For the text-containing cell, return its midpoint in [x, y] coordinate format. 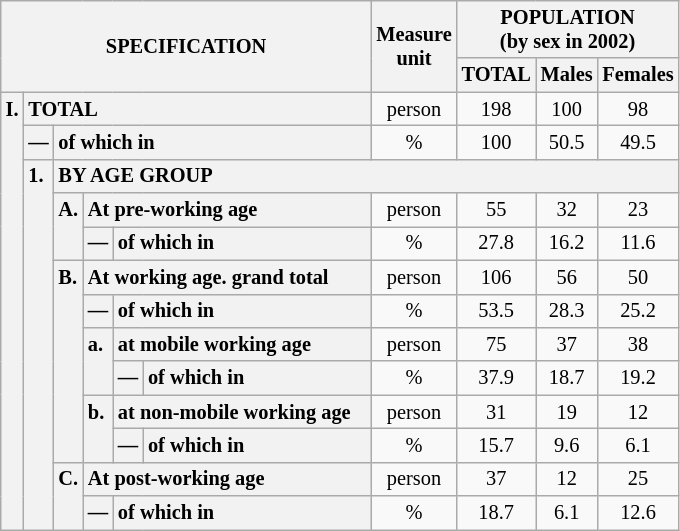
9.6 [567, 445]
at mobile working age [242, 344]
37.9 [496, 378]
b. [98, 428]
Males [567, 75]
At working age. grand total [227, 277]
Measure unit [414, 46]
SPECIFICATION [186, 46]
31 [496, 412]
27.8 [496, 243]
28.3 [567, 311]
75 [496, 344]
50 [638, 277]
a. [98, 360]
38 [638, 344]
25.2 [638, 311]
32 [567, 210]
At pre-working age [227, 210]
15.7 [496, 445]
12.6 [638, 513]
55 [496, 210]
B. [68, 361]
At post-working age [227, 479]
A. [68, 226]
25 [638, 479]
I. [12, 311]
19.2 [638, 378]
at non-mobile working age [242, 412]
1. [38, 344]
16.2 [567, 243]
23 [638, 210]
POPULATION (by sex in 2002) [568, 29]
98 [638, 109]
C. [68, 496]
53.5 [496, 311]
198 [496, 109]
19 [567, 412]
Females [638, 75]
BY AGE GROUP [366, 176]
106 [496, 277]
56 [567, 277]
49.5 [638, 142]
11.6 [638, 243]
50.5 [567, 142]
